Return [X, Y] of the center of cell containing provided text 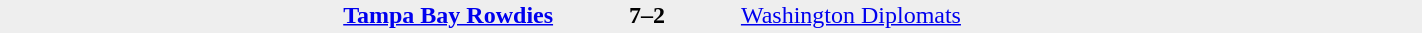
7–2 [648, 15]
Washington Diplomats [910, 15]
Tampa Bay Rowdies [384, 15]
